Find where the given text appears and provide that cell's center as [x, y] coordinate. 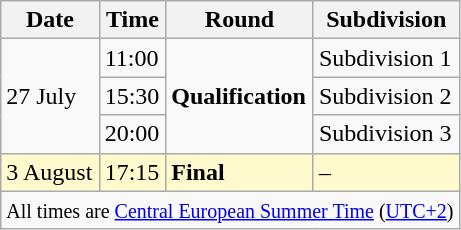
17:15 [132, 172]
Subdivision 2 [386, 96]
27 July [50, 96]
Subdivision 3 [386, 134]
3 August [50, 172]
15:30 [132, 96]
Final [240, 172]
11:00 [132, 58]
– [386, 172]
Qualification [240, 96]
20:00 [132, 134]
Time [132, 20]
All times are Central European Summer Time (UTC+2) [230, 210]
Subdivision [386, 20]
Date [50, 20]
Subdivision 1 [386, 58]
Round [240, 20]
